Output the (x, y) coordinate of the center of the cell containing the given text.  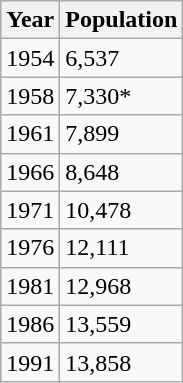
7,330* (122, 96)
7,899 (122, 134)
Population (122, 20)
10,478 (122, 210)
13,559 (122, 324)
1986 (30, 324)
1981 (30, 286)
12,111 (122, 248)
1958 (30, 96)
1991 (30, 362)
Year (30, 20)
6,537 (122, 58)
1961 (30, 134)
13,858 (122, 362)
1954 (30, 58)
1976 (30, 248)
1971 (30, 210)
12,968 (122, 286)
8,648 (122, 172)
1966 (30, 172)
